Capture the cell that displays the provided text and extract its (X, Y) central coordinate. 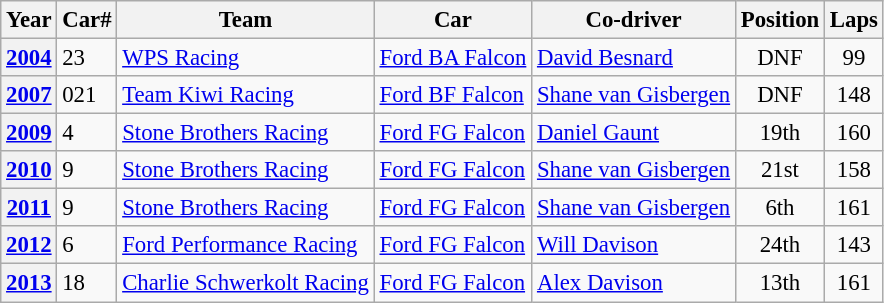
4 (87, 133)
Ford Performance Racing (246, 245)
23 (87, 58)
WPS Racing (246, 58)
Car# (87, 20)
6 (87, 245)
24th (780, 245)
6th (780, 208)
Ford BF Falcon (452, 95)
21st (780, 170)
Daniel Gaunt (634, 133)
David Besnard (634, 58)
2012 (29, 245)
2007 (29, 95)
Car (452, 20)
2011 (29, 208)
Co-driver (634, 20)
2013 (29, 283)
Laps (854, 20)
18 (87, 283)
19th (780, 133)
Will Davison (634, 245)
Charlie Schwerkolt Racing (246, 283)
160 (854, 133)
148 (854, 95)
Team (246, 20)
13th (780, 283)
99 (854, 58)
158 (854, 170)
Alex Davison (634, 283)
Year (29, 20)
2004 (29, 58)
Position (780, 20)
143 (854, 245)
021 (87, 95)
2010 (29, 170)
Team Kiwi Racing (246, 95)
2009 (29, 133)
Ford BA Falcon (452, 58)
